Locate the cell with the specified text and output its (x, y) center coordinate. 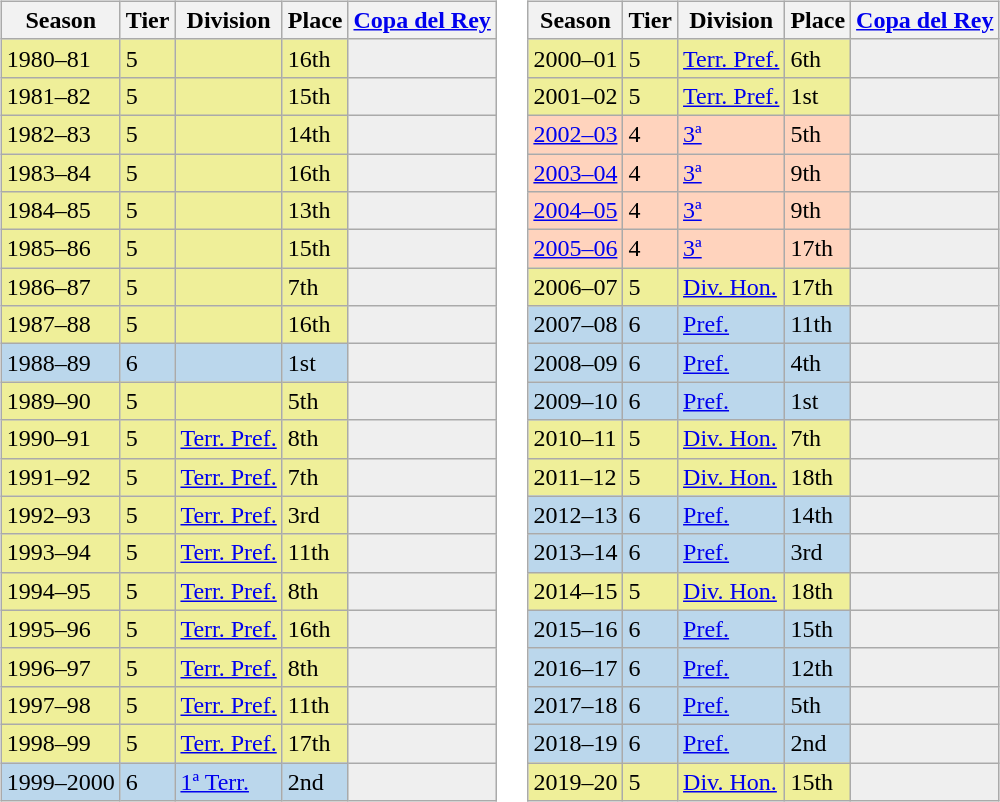
1994–95 (60, 591)
2012–13 (576, 515)
1999–2000 (60, 781)
1ª Terr. (228, 781)
2013–14 (576, 553)
1982–83 (60, 134)
1996–97 (60, 667)
1997–98 (60, 705)
1984–85 (60, 211)
1990–91 (60, 439)
2014–15 (576, 591)
2007–08 (576, 325)
1987–88 (60, 325)
1985–86 (60, 249)
2019–20 (576, 781)
2005–06 (576, 249)
2017–18 (576, 705)
1998–99 (60, 743)
13th (315, 211)
4th (818, 363)
1980–81 (60, 58)
1983–84 (60, 173)
2001–02 (576, 96)
1981–82 (60, 96)
6th (818, 58)
2003–04 (576, 173)
2006–07 (576, 287)
1991–92 (60, 477)
2009–10 (576, 401)
1986–87 (60, 287)
1995–96 (60, 629)
1988–89 (60, 363)
1992–93 (60, 515)
1989–90 (60, 401)
2011–12 (576, 477)
2016–17 (576, 667)
2018–19 (576, 743)
2004–05 (576, 211)
2000–01 (576, 58)
2008–09 (576, 363)
1993–94 (60, 553)
2010–11 (576, 439)
2015–16 (576, 629)
2002–03 (576, 134)
12th (818, 667)
